Return the [X, Y] coordinate for the center point of the cell that contains the specified text.  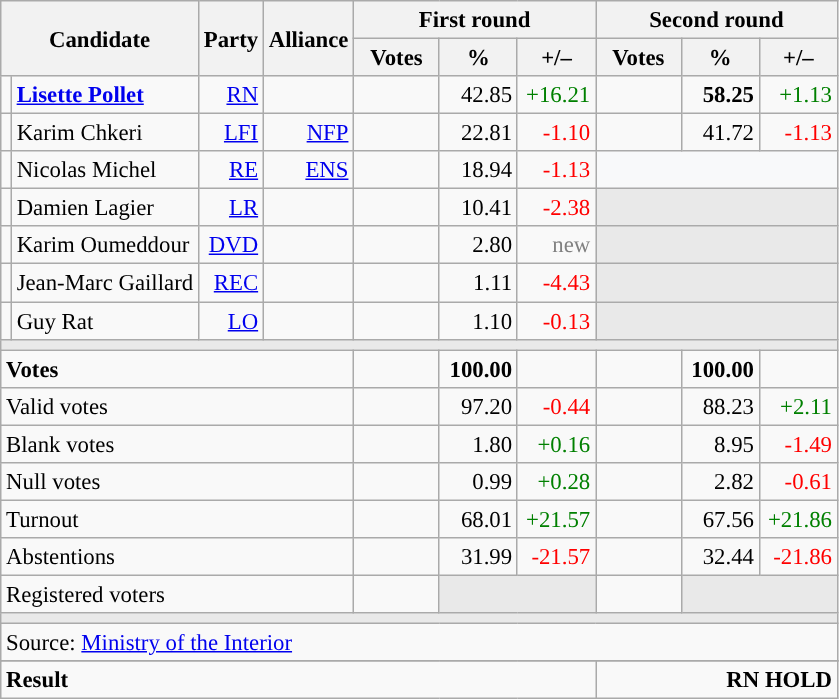
Party [230, 38]
DVD [230, 245]
Damien Lagier [104, 208]
Lisette Pollet [104, 95]
-1.49 [798, 444]
58.25 [720, 95]
LO [230, 321]
Jean-Marc Gaillard [104, 283]
Result [298, 680]
1.11 [478, 283]
new [556, 245]
42.85 [478, 95]
NFP [308, 133]
REC [230, 283]
-21.57 [556, 557]
10.41 [478, 208]
-21.86 [798, 557]
Second round [717, 20]
-0.13 [556, 321]
41.72 [720, 133]
97.20 [478, 406]
Source: Ministry of the Interior [420, 643]
31.99 [478, 557]
RN HOLD [717, 680]
32.44 [720, 557]
-0.61 [798, 482]
Nicolas Michel [104, 170]
Abstentions [178, 557]
1.10 [478, 321]
+1.13 [798, 95]
+0.16 [556, 444]
+16.21 [556, 95]
68.01 [478, 519]
8.95 [720, 444]
Guy Rat [104, 321]
Alliance [308, 38]
RN [230, 95]
67.56 [720, 519]
88.23 [720, 406]
Karim Chkeri [104, 133]
First round [475, 20]
-1.10 [556, 133]
Valid votes [178, 406]
22.81 [478, 133]
LR [230, 208]
Null votes [178, 482]
2.82 [720, 482]
Turnout [178, 519]
ENS [308, 170]
Registered voters [178, 594]
0.99 [478, 482]
LFI [230, 133]
Candidate [100, 38]
Blank votes [178, 444]
+21.57 [556, 519]
1.80 [478, 444]
RE [230, 170]
-2.38 [556, 208]
-4.43 [556, 283]
Karim Oumeddour [104, 245]
18.94 [478, 170]
+2.11 [798, 406]
+0.28 [556, 482]
+21.86 [798, 519]
2.80 [478, 245]
-0.44 [556, 406]
